Scan for the cell matching the given text and deliver its (x, y) coordinate at center. 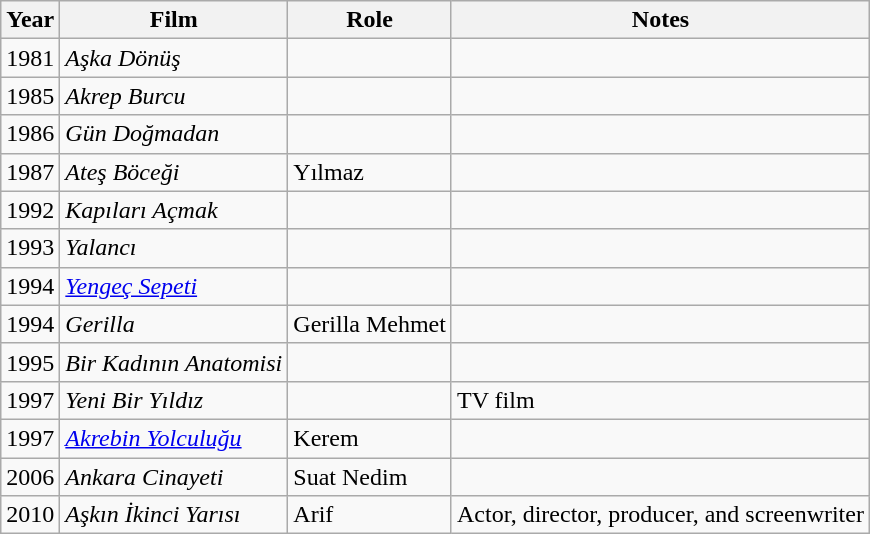
Gün Doğmadan (174, 134)
Kapıları Açmak (174, 210)
1993 (30, 248)
Yalancı (174, 248)
Akrebin Yolculuğu (174, 438)
Film (174, 20)
Gerilla Mehmet (370, 324)
1986 (30, 134)
Actor, director, producer, and screenwriter (660, 515)
Akrep Burcu (174, 96)
Yılmaz (370, 172)
Ankara Cinayeti (174, 477)
TV film (660, 400)
Suat Nedim (370, 477)
Notes (660, 20)
1992 (30, 210)
Aşka Dönüş (174, 58)
Role (370, 20)
2006 (30, 477)
Kerem (370, 438)
1995 (30, 362)
Arif (370, 515)
Ateş Böceği (174, 172)
1985 (30, 96)
Year (30, 20)
Yengeç Sepeti (174, 286)
Aşkın İkinci Yarısı (174, 515)
1981 (30, 58)
2010 (30, 515)
1987 (30, 172)
Bir Kadının Anatomisi (174, 362)
Gerilla (174, 324)
Yeni Bir Yıldız (174, 400)
